Extract the [x, y] coordinate from the center of the cell holding the provided text.  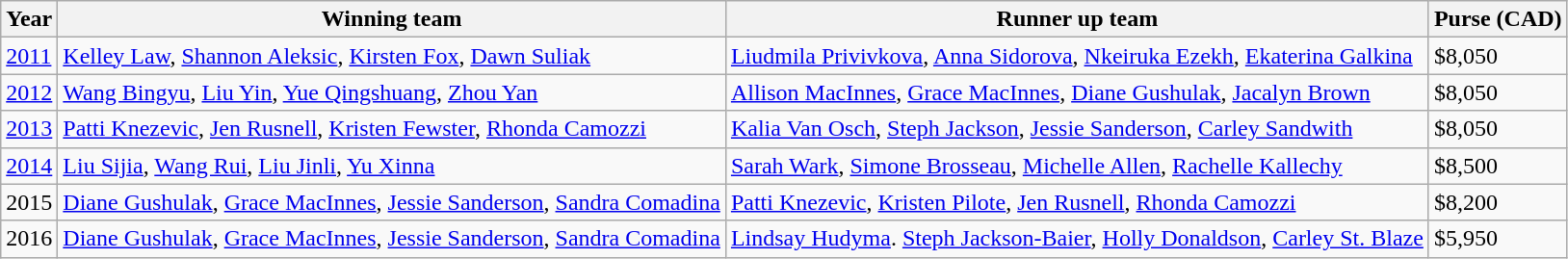
Runner up team [1077, 19]
Kalia Van Osch, Steph Jackson, Jessie Sanderson, Carley Sandwith [1077, 129]
$8,500 [1498, 166]
Purse (CAD) [1498, 19]
2011 [29, 56]
Liudmila Privivkova, Anna Sidorova, Nkeiruka Ezekh, Ekaterina Galkina [1077, 56]
Winning team [392, 19]
Wang Bingyu, Liu Yin, Yue Qingshuang, Zhou Yan [392, 92]
Lindsay Hudyma. Steph Jackson-Baier, Holly Donaldson, Carley St. Blaze [1077, 239]
Year [29, 19]
$8,200 [1498, 202]
2016 [29, 239]
Kelley Law, Shannon Aleksic, Kirsten Fox, Dawn Suliak [392, 56]
Sarah Wark, Simone Brosseau, Michelle Allen, Rachelle Kallechy [1077, 166]
Allison MacInnes, Grace MacInnes, Diane Gushulak, Jacalyn Brown [1077, 92]
Patti Knezevic, Kristen Pilote, Jen Rusnell, Rhonda Camozzi [1077, 202]
Patti Knezevic, Jen Rusnell, Kristen Fewster, Rhonda Camozzi [392, 129]
Liu Sijia, Wang Rui, Liu Jinli, Yu Xinna [392, 166]
2014 [29, 166]
2012 [29, 92]
2013 [29, 129]
$5,950 [1498, 239]
2015 [29, 202]
